Pinpoint the cell where the given text exists, returning its [X, Y] midpoint coordinate. 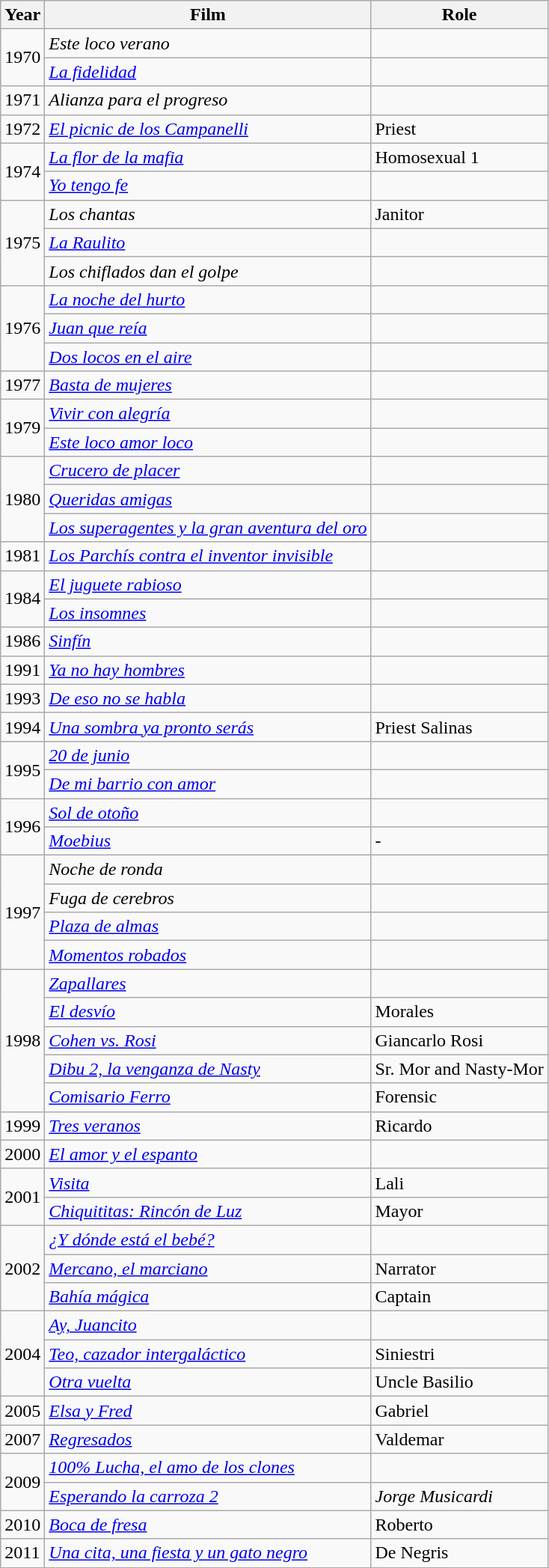
Los chiflados dan el golpe [208, 271]
20 de junio [208, 755]
1999 [22, 1126]
1971 [22, 100]
El juguete rabioso [208, 585]
100% Lucha, el amo de los clones [208, 1468]
Jorge Musicardi [459, 1496]
Momentos robados [208, 955]
Vivir con alegría [208, 414]
Film [208, 15]
1996 [22, 826]
Crucero de placer [208, 471]
Zapallares [208, 983]
Mayor [459, 1211]
Dibu 2, la venganza de Nasty [208, 1069]
1986 [22, 641]
Janitor [459, 214]
2010 [22, 1525]
1975 [22, 242]
Este loco amor loco [208, 442]
Cohen vs. Rosi [208, 1040]
Sinfín [208, 641]
El picnic de los Campanelli [208, 129]
Una cita, una fiesta y un gato negro [208, 1553]
El desvío [208, 1012]
De Negris [459, 1553]
Otra vuelta [208, 1382]
1998 [22, 1040]
Year [22, 15]
Boca de fresa [208, 1525]
Yo tengo fe [208, 186]
Moebius [208, 841]
1997 [22, 912]
Fuga de cerebros [208, 898]
Sr. Mor and Nasty-Mor [459, 1069]
Noche de ronda [208, 870]
Forensic [459, 1097]
Lali [459, 1183]
Giancarlo Rosi [459, 1040]
2011 [22, 1553]
Tres veranos [208, 1126]
1981 [22, 556]
La flor de la mafia [208, 157]
Los chantas [208, 214]
Visita [208, 1183]
Priest Salinas [459, 727]
Role [459, 15]
1994 [22, 727]
Este loco verano [208, 43]
Bahía mágica [208, 1297]
Alianza para el progreso [208, 100]
- [459, 841]
Roberto [459, 1525]
Siniestri [459, 1354]
2009 [22, 1482]
Gabriel [459, 1411]
Sol de otoño [208, 812]
2005 [22, 1411]
1974 [22, 171]
Valdemar [459, 1439]
Ay, Juancito [208, 1326]
Narrator [459, 1269]
1972 [22, 129]
De mi barrio con amor [208, 784]
Los Parchís contra el inventor invisible [208, 556]
2002 [22, 1268]
La fidelidad [208, 72]
Los insomnes [208, 613]
2001 [22, 1197]
1980 [22, 499]
1979 [22, 428]
Captain [459, 1297]
1991 [22, 670]
2007 [22, 1439]
Esperando la carroza 2 [208, 1496]
Queridas amigas [208, 499]
1984 [22, 599]
Morales [459, 1012]
Una sombra ya pronto serás [208, 727]
1995 [22, 769]
La Raulito [208, 242]
Ya no hay hombres [208, 670]
2000 [22, 1154]
Plaza de almas [208, 927]
Ricardo [459, 1126]
Basta de mujeres [208, 385]
1977 [22, 385]
2004 [22, 1354]
Teo, cazador intergaláctico [208, 1354]
Homosexual 1 [459, 157]
Dos locos en el aire [208, 357]
1970 [22, 58]
Chiquititas: Rincón de Luz [208, 1211]
Juan que reía [208, 328]
El amor y el espanto [208, 1154]
Mercano, el marciano [208, 1269]
¿Y dónde está el bebé? [208, 1239]
Uncle Basilio [459, 1382]
Priest [459, 129]
1976 [22, 328]
Elsa y Fred [208, 1411]
1993 [22, 698]
De eso no se habla [208, 698]
La noche del hurto [208, 299]
Regresados [208, 1439]
Comisario Ferro [208, 1097]
Los superagentes y la gran aventura del oro [208, 528]
